Locate the cell with the specified text and output its (x, y) center coordinate. 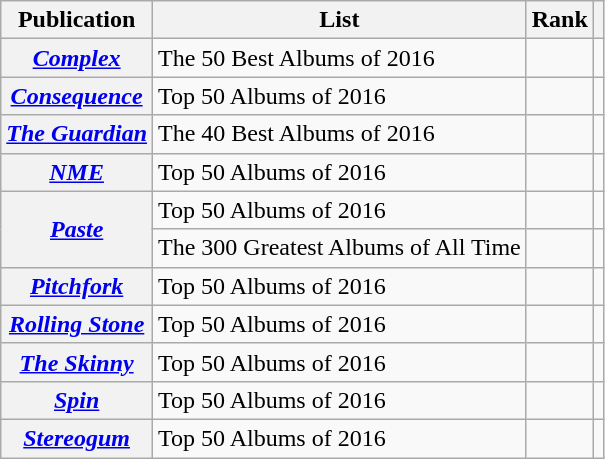
Consequence (77, 96)
Rank (560, 20)
List (340, 20)
Stereogum (77, 438)
The Guardian (77, 134)
The 50 Best Albums of 2016 (340, 58)
NME (77, 172)
Spin (77, 400)
Publication (77, 20)
The 300 Greatest Albums of All Time (340, 248)
The Skinny (77, 362)
Rolling Stone (77, 324)
The 40 Best Albums of 2016 (340, 134)
Complex (77, 58)
Paste (77, 229)
Pitchfork (77, 286)
